Scan for the cell matching the given text and deliver its [x, y] coordinate at center. 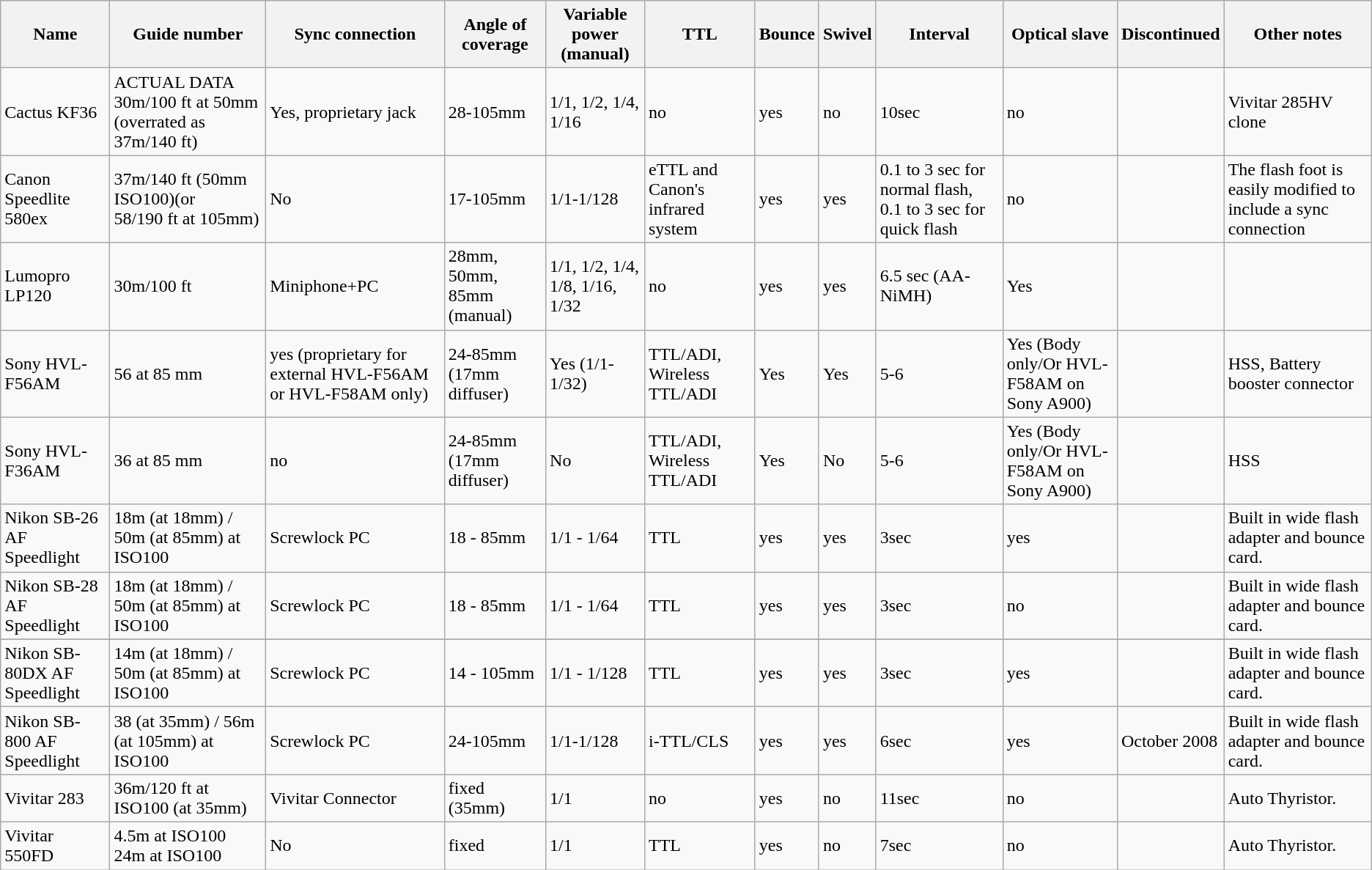
Vivitar 283 [56, 797]
HSS, Battery booster connector [1297, 374]
Vivitar 285HV clone [1297, 111]
24-105mm [495, 740]
Bounce [787, 34]
Nikon SB-80DX AF Speedlight [56, 673]
Sony HVL-F56AM [56, 374]
28-105mm [495, 111]
Sync connection [355, 34]
30m/100 ft [188, 286]
i-TTL/CLS [699, 740]
yes (proprietary for external HVL-F56AM or HVL-F58AM only) [355, 374]
28mm, 50mm, 85mm (manual) [495, 286]
The flash foot is easily modified to include a sync connection [1297, 199]
Discontinued [1170, 34]
Name [56, 34]
Vivitar Connector [355, 797]
Optical slave [1060, 34]
6.5 sec (AA-NiMH) [940, 286]
ACTUAL DATA 30m/100 ft at 50mm (overrated as 37m/140 ft) [188, 111]
Swivel [847, 34]
Guide number [188, 34]
Canon Speedlite 580ex [56, 199]
56 at 85 mm [188, 374]
Nikon SB-800 AF Speedlight [56, 740]
11sec [940, 797]
Interval [940, 34]
Cactus KF36 [56, 111]
Lumopro LP120 [56, 286]
eTTL and Canon's infrared system [699, 199]
Vivitar 550FD [56, 846]
Nikon SB-26 AF Speedlight [56, 538]
4.5m at ISO10024m at ISO100 [188, 846]
HSS [1297, 460]
14 - 105mm [495, 673]
Sony HVL-F36AM [56, 460]
Yes, proprietary jack [355, 111]
36 at 85 mm [188, 460]
Nikon SB-28 AF Speedlight [56, 605]
7sec [940, 846]
Other notes [1297, 34]
fixed (35mm) [495, 797]
36m/120 ft at ISO100 (at 35mm) [188, 797]
October 2008 [1170, 740]
10sec [940, 111]
0.1 to 3 sec for normal flash, 0.1 to 3 sec for quick flash [940, 199]
14m (at 18mm) / 50m (at 85mm) at ISO100 [188, 673]
Yes (1/1-1/32) [595, 374]
17-105mm [495, 199]
Angle of coverage [495, 34]
6sec [940, 740]
1/1 - 1/128 [595, 673]
Miniphone+PC [355, 286]
1/1, 1/2, 1/4, 1/16 [595, 111]
38 (at 35mm) / 56m (at 105mm) at ISO100 [188, 740]
fixed [495, 846]
Variable power (manual) [595, 34]
1/1, 1/2, 1/4, 1/8, 1/16, 1/32 [595, 286]
37m/140 ft (50mm ISO100)(or 58/190 ft at 105mm) [188, 199]
